From the cell containing the given text, extract its center point as [X, Y] coordinate. 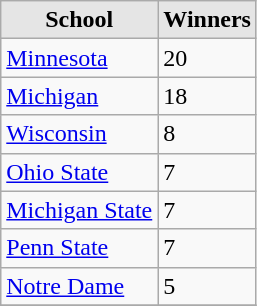
18 [208, 96]
Penn State [80, 248]
School [80, 20]
Minnesota [80, 58]
5 [208, 286]
8 [208, 134]
Michigan State [80, 210]
Notre Dame [80, 286]
Michigan [80, 96]
Wisconsin [80, 134]
20 [208, 58]
Ohio State [80, 172]
Winners [208, 20]
